Search for the cell housing the specified text and yield its [X, Y] center coordinate. 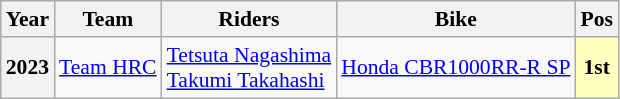
Team [108, 19]
Tetsuta Nagashima Takumi Takahashi [250, 68]
Bike [456, 19]
Team HRC [108, 68]
Riders [250, 19]
2023 [28, 68]
1st [596, 68]
Year [28, 19]
Honda CBR1000RR-R SP [456, 68]
Pos [596, 19]
